Extract the [X, Y] coordinate from the center of the cell holding the provided text.  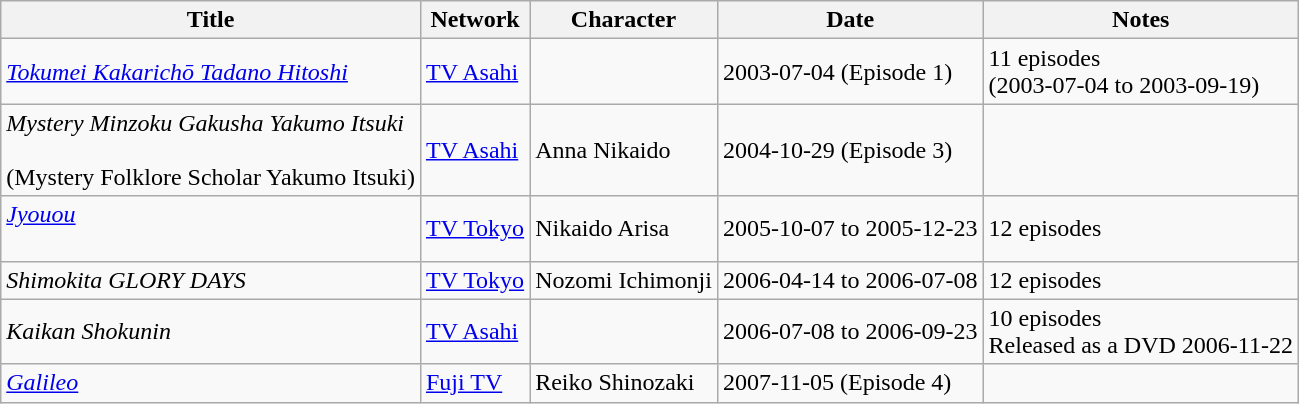
Anna Nikaido [624, 150]
Date [850, 20]
Network [474, 20]
Reiko Shinozaki [624, 383]
10 episodesReleased as a DVD 2006-11-22 [1140, 332]
Mystery Minzoku Gakusha Yakumo Itsuki(Mystery Folklore Scholar Yakumo Itsuki) [211, 150]
2005-10-07 to 2005-12-23 [850, 228]
Character [624, 20]
Fuji TV [474, 383]
2004-10-29 (Episode 3) [850, 150]
Tokumei Kakarichō Tadano Hitoshi [211, 72]
Nozomi Ichimonji [624, 280]
Notes [1140, 20]
Jyouou [211, 228]
2006-07-08 to 2006-09-23 [850, 332]
Title [211, 20]
2006-04-14 to 2006-07-08 [850, 280]
Shimokita GLORY DAYS [211, 280]
11 episodes(2003-07-04 to 2003-09-19) [1140, 72]
Galileo [211, 383]
2003-07-04 (Episode 1) [850, 72]
Kaikan Shokunin [211, 332]
2007-11-05 (Episode 4) [850, 383]
Nikaido Arisa [624, 228]
